Search for the cell housing the specified text and yield its [x, y] center coordinate. 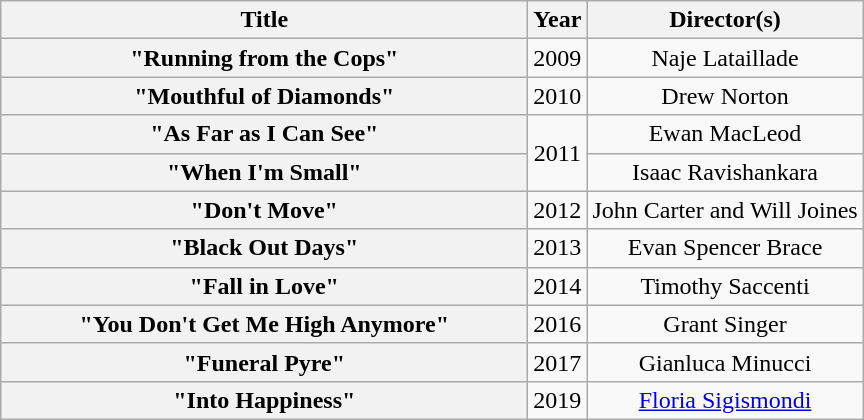
Director(s) [725, 20]
2017 [558, 362]
2012 [558, 210]
"Mouthful of Diamonds" [264, 96]
Year [558, 20]
Floria Sigismondi [725, 400]
John Carter and Will Joines [725, 210]
2016 [558, 324]
2019 [558, 400]
2009 [558, 58]
Gianluca Minucci [725, 362]
"When I'm Small" [264, 172]
"As Far as I Can See" [264, 134]
"Fall in Love" [264, 286]
Naje Lataillade [725, 58]
Grant Singer [725, 324]
Ewan MacLeod [725, 134]
Evan Spencer Brace [725, 248]
Isaac Ravishankara [725, 172]
2013 [558, 248]
"Running from the Cops" [264, 58]
Title [264, 20]
Timothy Saccenti [725, 286]
"Don't Move" [264, 210]
2010 [558, 96]
"Into Happiness" [264, 400]
"Funeral Pyre" [264, 362]
"Black Out Days" [264, 248]
2011 [558, 153]
Drew Norton [725, 96]
2014 [558, 286]
"You Don't Get Me High Anymore" [264, 324]
